Find where the given text appears and provide that cell's center as (X, Y) coordinate. 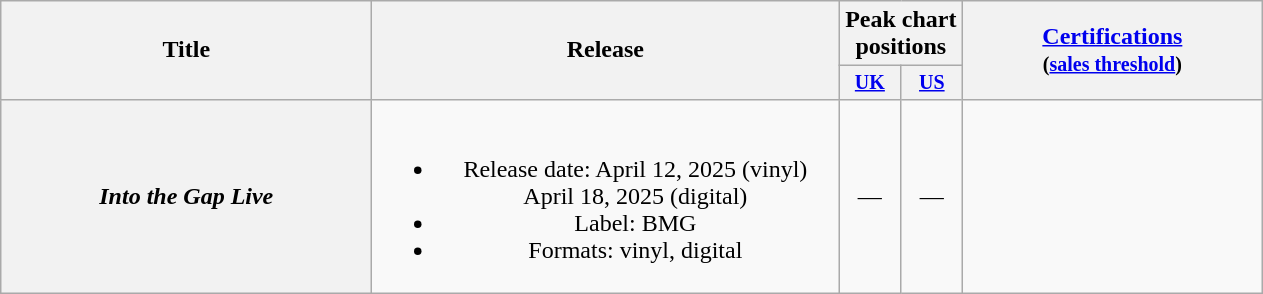
US (932, 82)
Peak chartpositions (901, 34)
Title (186, 50)
Release (606, 50)
Release date: April 12, 2025 (vinyl)April 18, 2025 (digital)Label: BMGFormats: vinyl, digital (606, 196)
Certifications(sales threshold) (1112, 50)
Into the Gap Live (186, 196)
UK (870, 82)
